Detect which cell encompasses the target text, then output its [X, Y] center coordinate. 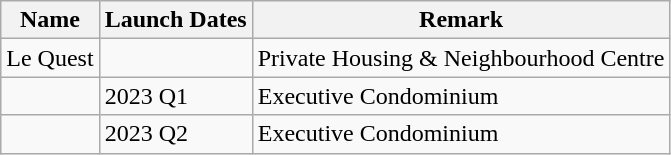
Le Quest [50, 58]
Remark [461, 20]
Private Housing & Neighbourhood Centre [461, 58]
Name [50, 20]
Launch Dates [176, 20]
2023 Q1 [176, 96]
2023 Q2 [176, 134]
